Return the [X, Y] coordinate for the center point of the cell that contains the specified text.  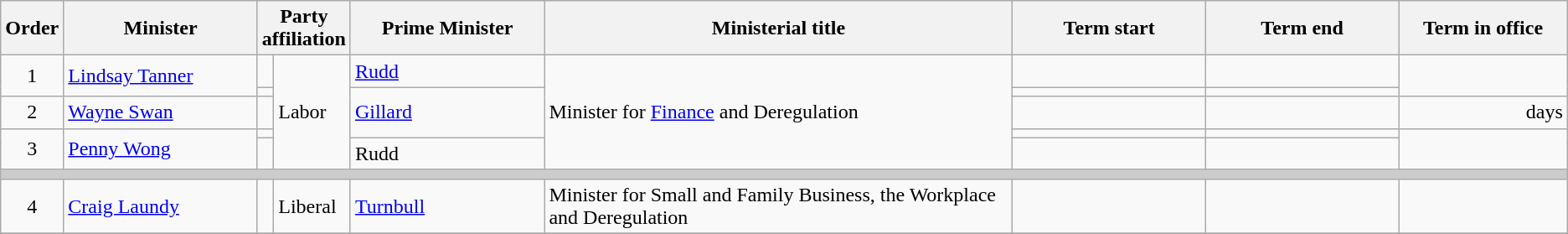
Term in office [1483, 29]
2 [32, 112]
Gillard [447, 112]
Minister [161, 29]
1 [32, 75]
Penny Wong [161, 149]
Term start [1109, 29]
Ministerial title [779, 29]
Liberal [312, 206]
4 [32, 206]
Wayne Swan [161, 112]
Minister for Small and Family Business, the Workplace and Deregulation [779, 206]
3 [32, 149]
Minister for Finance and Deregulation [779, 112]
Craig Laundy [161, 206]
Turnbull [447, 206]
Lindsay Tanner [161, 75]
Term end [1302, 29]
Party affiliation [303, 29]
Prime Minister [447, 29]
days [1483, 112]
Order [32, 29]
Labor [312, 112]
